For the text-containing cell, return its midpoint in [X, Y] coordinate format. 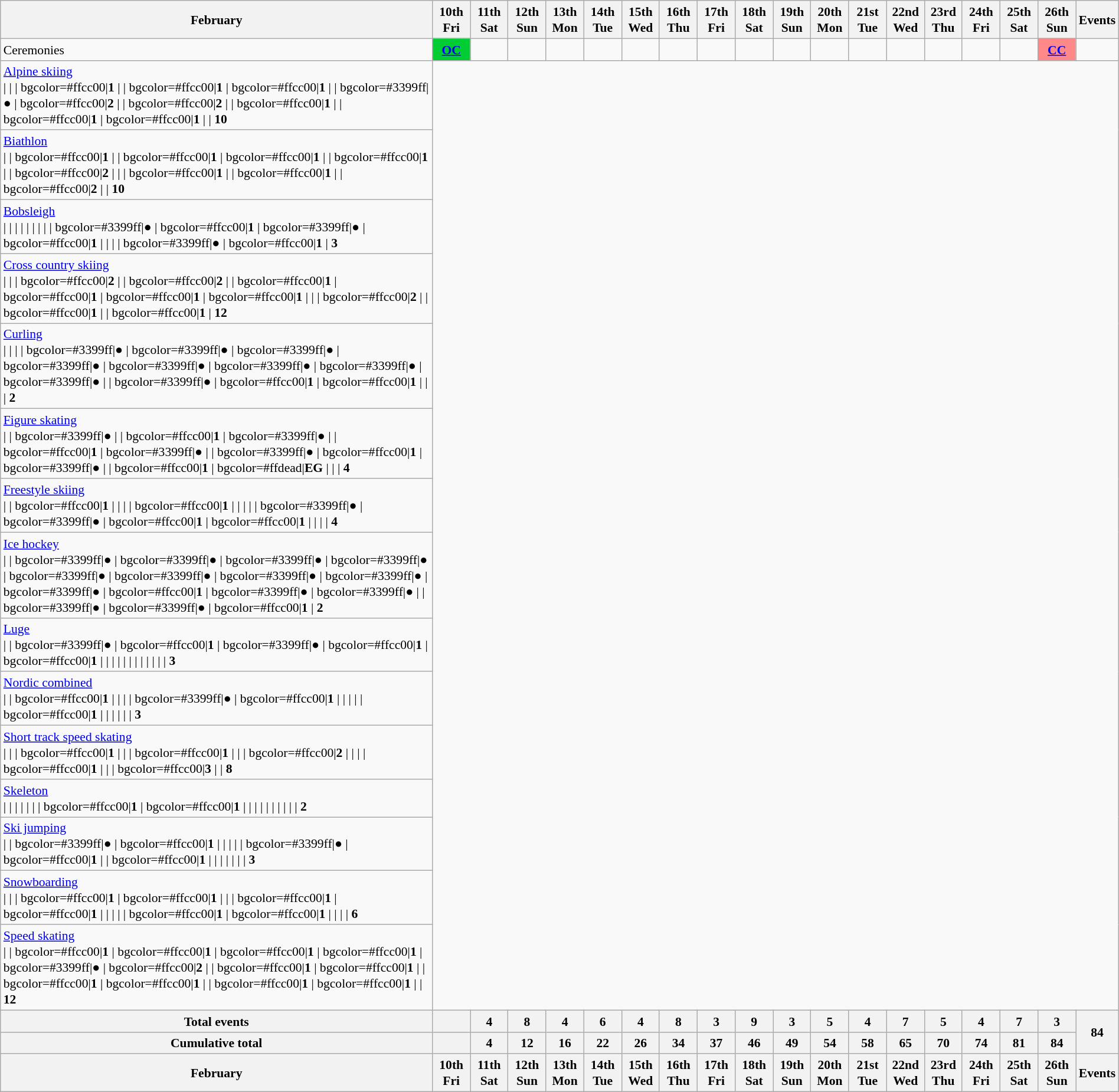
74 [981, 1043]
Ceremonies [217, 50]
54 [830, 1043]
12 [527, 1043]
Nordic combined| | bgcolor=#ffcc00|1 | | | | bgcolor=#3399ff|● | bgcolor=#ffcc00|1 | | | | | bgcolor=#ffcc00|1 | | | | | | 3 [217, 699]
37 [716, 1043]
Skeleton| | | | | | | bgcolor=#ffcc00|1 | bgcolor=#ffcc00|1 | | | | | | | | | | 2 [217, 798]
Luge| | bgcolor=#3399ff|● | bgcolor=#ffcc00|1 | bgcolor=#3399ff|● | bgcolor=#ffcc00|1 | bgcolor=#ffcc00|1 | | | | | | | | | | | | 3 [217, 644]
6 [603, 1021]
46 [754, 1043]
34 [678, 1043]
26 [640, 1043]
Cumulative total [217, 1043]
70 [943, 1043]
9 [754, 1021]
OC [451, 50]
Total events [217, 1021]
22 [603, 1043]
65 [905, 1043]
Ski jumping| | bgcolor=#3399ff|● | bgcolor=#ffcc00|1 | | | | | bgcolor=#3399ff|● | bgcolor=#ffcc00|1 | | bgcolor=#ffcc00|1 | | | | | | | 3 [217, 844]
58 [868, 1043]
81 [1019, 1043]
CC [1057, 50]
16 [565, 1043]
49 [792, 1043]
